Provide the (x, y) coordinate of the cell's center where the given text is located.  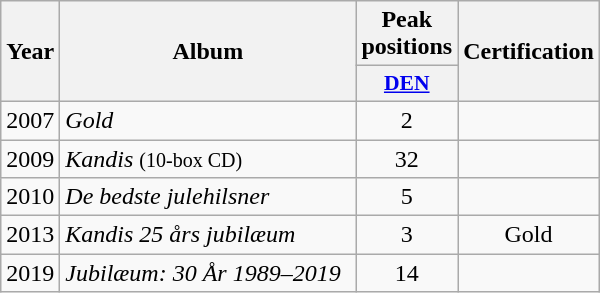
3 (407, 235)
Peak positions (407, 34)
DEN (407, 84)
Kandis 25 års jubilæum (208, 235)
2007 (30, 120)
Kandis (10-box CD) (208, 159)
2013 (30, 235)
5 (407, 197)
De bedste julehilsner (208, 197)
Jubilæum: 30 År 1989–2019 (208, 273)
32 (407, 159)
Album (208, 52)
Year (30, 52)
2 (407, 120)
Certification (529, 52)
2010 (30, 197)
2009 (30, 159)
14 (407, 273)
2019 (30, 273)
